Provide the [X, Y] coordinate of the cell's center where the given text is located.  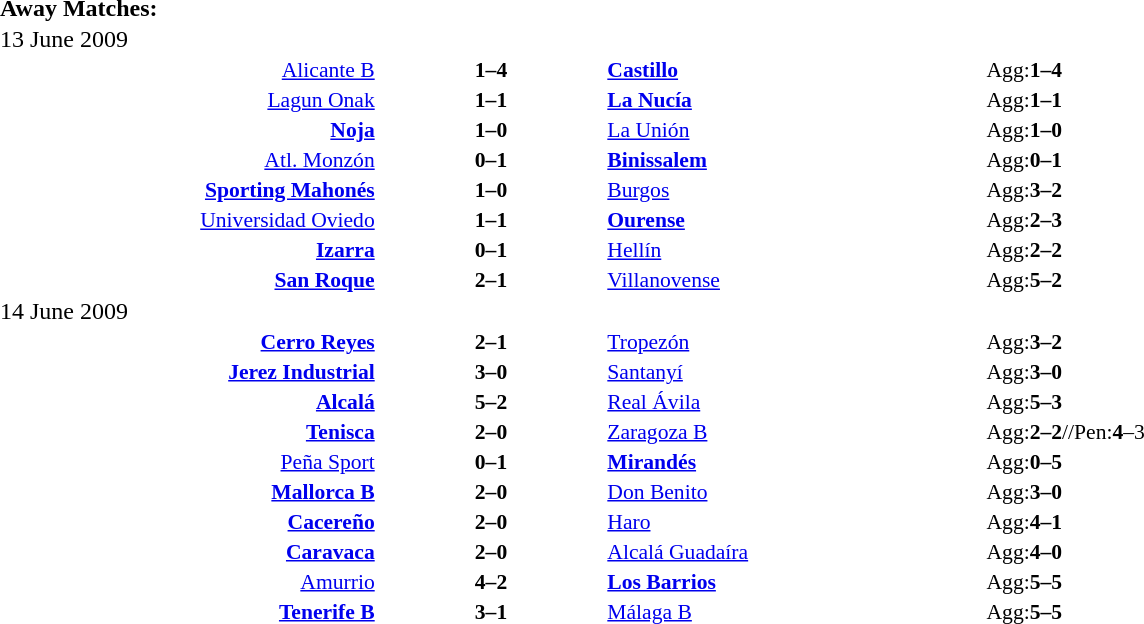
Tropezón [795, 342]
Mirandés [795, 462]
1–4 [492, 70]
5–2 [492, 402]
Alcalá Guadaíra [795, 552]
Santanyí [795, 372]
Zaragoza B [795, 432]
Hellín [795, 250]
3–0 [492, 372]
Los Barrios [795, 582]
La Nucía [795, 100]
Villanovense [795, 280]
Castillo [795, 70]
Haro [795, 522]
4–2 [492, 582]
Ourense [795, 220]
La Unión [795, 130]
Burgos [795, 190]
Don Benito [795, 492]
Binissalem [795, 160]
Real Ávila [795, 402]
